Determine the (X, Y) coordinate at the center of the cell enclosing the given text.  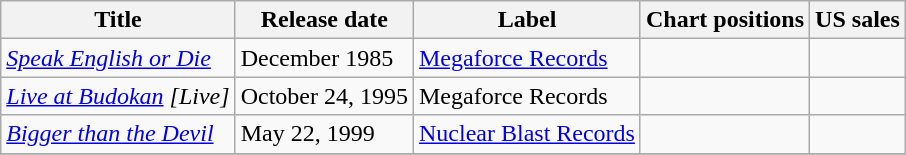
October 24, 1995 (324, 96)
Chart positions (724, 20)
Release date (324, 20)
Nuclear Blast Records (526, 134)
Bigger than the Devil (118, 134)
Title (118, 20)
Speak English or Die (118, 58)
Live at Budokan [Live] (118, 96)
US sales (858, 20)
December 1985 (324, 58)
May 22, 1999 (324, 134)
Label (526, 20)
